Scan for the cell matching the given text and deliver its [x, y] coordinate at center. 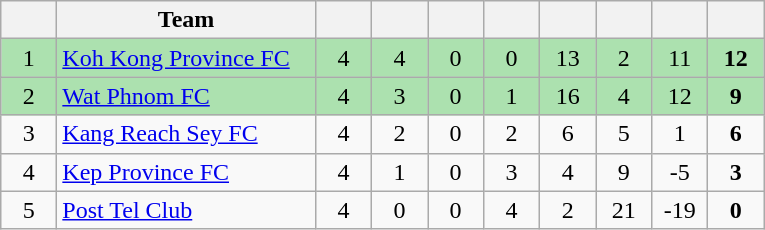
Wat Phnom FC [186, 96]
16 [568, 96]
11 [680, 58]
Team [186, 20]
13 [568, 58]
Koh Kong Province FC [186, 58]
21 [624, 210]
-5 [680, 172]
Kep Province FC [186, 172]
Kang Reach Sey FC [186, 134]
Post Tel Club [186, 210]
-19 [680, 210]
